For the text-containing cell, return its midpoint in (x, y) coordinate format. 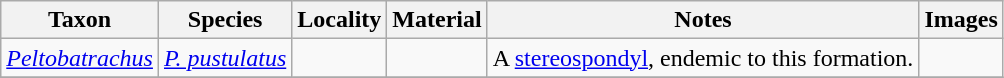
P. pustulatus (224, 58)
A stereospondyl, endemic to this formation. (703, 58)
Taxon (80, 20)
Locality (340, 20)
Material (437, 20)
Notes (703, 20)
Peltobatrachus (80, 58)
Species (224, 20)
Images (961, 20)
